Pinpoint the cell where the given text exists, returning its (x, y) midpoint coordinate. 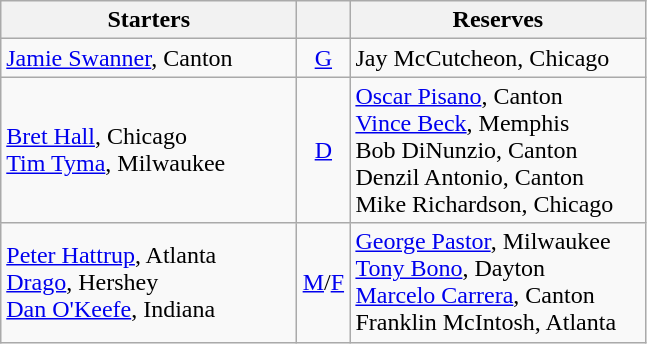
Peter Hattrup, AtlantaDrago, HersheyDan O'Keefe, Indiana (149, 282)
D (324, 150)
Jay McCutcheon, Chicago (498, 58)
Oscar Pisano, CantonVince Beck, MemphisBob DiNunzio, CantonDenzil Antonio, CantonMike Richardson, Chicago (498, 150)
Reserves (498, 20)
G (324, 58)
M/F (324, 282)
Jamie Swanner, Canton (149, 58)
George Pastor, MilwaukeeTony Bono, DaytonMarcelo Carrera, CantonFranklin McIntosh, Atlanta (498, 282)
Starters (149, 20)
Bret Hall, ChicagoTim Tyma, Milwaukee (149, 150)
